For the text-containing cell, return its midpoint in (x, y) coordinate format. 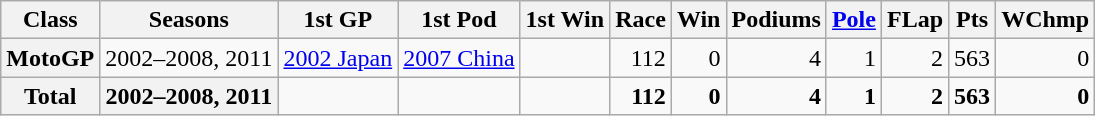
Total (50, 96)
1st GP (338, 20)
Race (641, 20)
Pole (854, 20)
Pts (972, 20)
1st Pod (459, 20)
1st Win (565, 20)
FLap (914, 20)
2002 Japan (338, 58)
WChmp (1046, 20)
Win (698, 20)
Seasons (189, 20)
Class (50, 20)
MotoGP (50, 58)
2007 China (459, 58)
Podiums (776, 20)
